For the text-containing cell, return its midpoint in (X, Y) coordinate format. 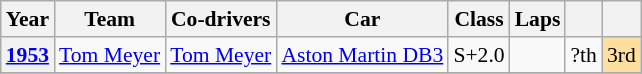
S+2.0 (478, 55)
Team (110, 19)
Car (362, 19)
1953 (28, 55)
Year (28, 19)
Class (478, 19)
?th (584, 55)
3rd (622, 55)
Laps (538, 19)
Co-drivers (220, 19)
Aston Martin DB3 (362, 55)
